Provide the [X, Y] coordinate of the cell's center where the given text is located.  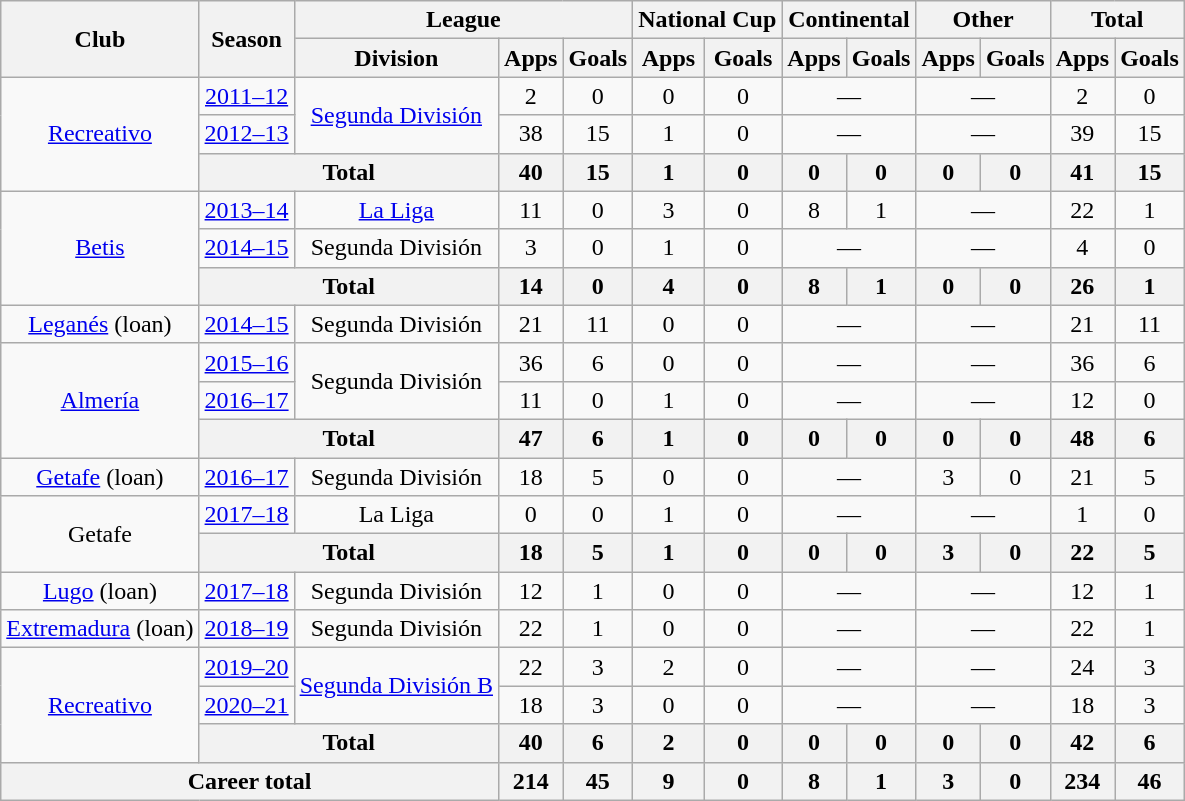
46 [1150, 781]
2018–19 [246, 629]
2020–21 [246, 705]
234 [1082, 781]
Club [100, 39]
2013–14 [246, 210]
Leganés (loan) [100, 324]
League [464, 20]
14 [531, 286]
2015–16 [246, 362]
42 [1082, 743]
Lugo (loan) [100, 591]
Betis [100, 248]
Continental [849, 20]
41 [1082, 172]
9 [669, 781]
214 [531, 781]
39 [1082, 134]
Segunda División B [396, 686]
National Cup [708, 20]
Other [983, 20]
Getafe (loan) [100, 477]
48 [1082, 438]
38 [531, 134]
Almería [100, 400]
2012–13 [246, 134]
Season [246, 39]
2019–20 [246, 667]
Division [396, 58]
Extremadura (loan) [100, 629]
Getafe [100, 534]
24 [1082, 667]
45 [598, 781]
2011–12 [246, 96]
47 [531, 438]
26 [1082, 286]
Career total [250, 781]
